For the text-containing cell, return its midpoint in [x, y] coordinate format. 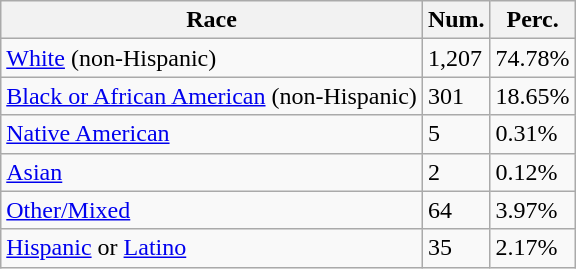
5 [456, 134]
0.12% [532, 172]
Hispanic or Latino [212, 248]
Native American [212, 134]
White (non-Hispanic) [212, 58]
2 [456, 172]
35 [456, 248]
Num. [456, 20]
64 [456, 210]
3.97% [532, 210]
Perc. [532, 20]
0.31% [532, 134]
Black or African American (non-Hispanic) [212, 96]
1,207 [456, 58]
301 [456, 96]
Asian [212, 172]
Race [212, 20]
2.17% [532, 248]
18.65% [532, 96]
Other/Mixed [212, 210]
74.78% [532, 58]
